Output the [x, y] coordinate of the center of the cell containing the given text.  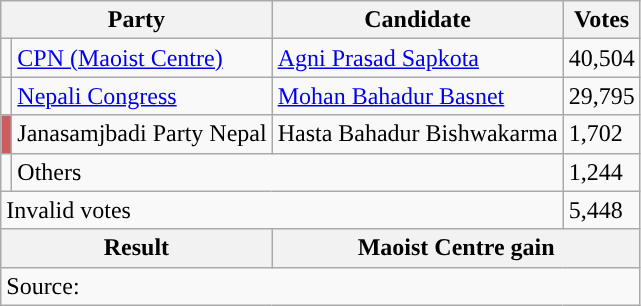
Result [136, 248]
1,244 [602, 172]
Invalid votes [282, 210]
5,448 [602, 210]
40,504 [602, 58]
Others [288, 172]
Janasamjbadi Party Nepal [142, 134]
CPN (Maoist Centre) [142, 58]
1,702 [602, 134]
Votes [602, 20]
Nepali Congress [142, 96]
Maoist Centre gain [456, 248]
Hasta Bahadur Bishwakarma [418, 134]
Party [136, 20]
Candidate [418, 20]
Agni Prasad Sapkota [418, 58]
Source: [320, 286]
29,795 [602, 96]
Mohan Bahadur Basnet [418, 96]
